Return the [X, Y] coordinate for the center point of the cell that contains the specified text.  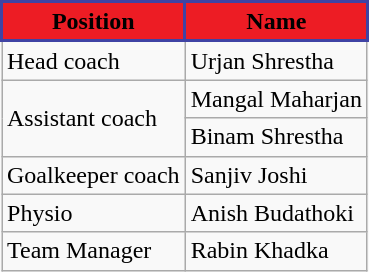
Anish Budathoki [276, 213]
Name [276, 22]
Binam Shrestha [276, 137]
Sanjiv Joshi [276, 175]
Mangal Maharjan [276, 99]
Physio [94, 213]
Urjan Shrestha [276, 60]
Head coach [94, 60]
Rabin Khadka [276, 251]
Team Manager [94, 251]
Goalkeeper coach [94, 175]
Position [94, 22]
Assistant coach [94, 118]
